Find where the given text appears and provide that cell's center as (X, Y) coordinate. 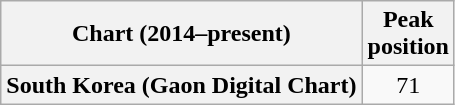
Chart (2014–present) (182, 34)
Peakposition (408, 34)
South Korea (Gaon Digital Chart) (182, 85)
71 (408, 85)
